Output the [x, y] coordinate of the center of the cell containing the given text.  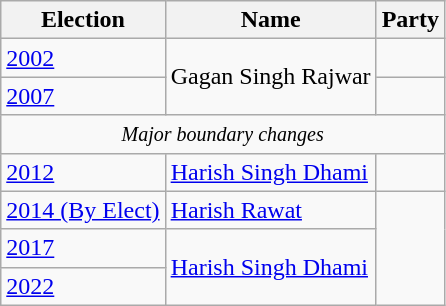
2002 [83, 58]
Name [270, 20]
Harish Rawat [270, 210]
2017 [83, 248]
Party [410, 20]
2007 [83, 96]
2014 (By Elect) [83, 210]
2022 [83, 286]
Gagan Singh Rajwar [270, 77]
Major boundary changes [223, 134]
2012 [83, 172]
Election [83, 20]
